Provide the [x, y] coordinate of the cell's center where the given text is located.  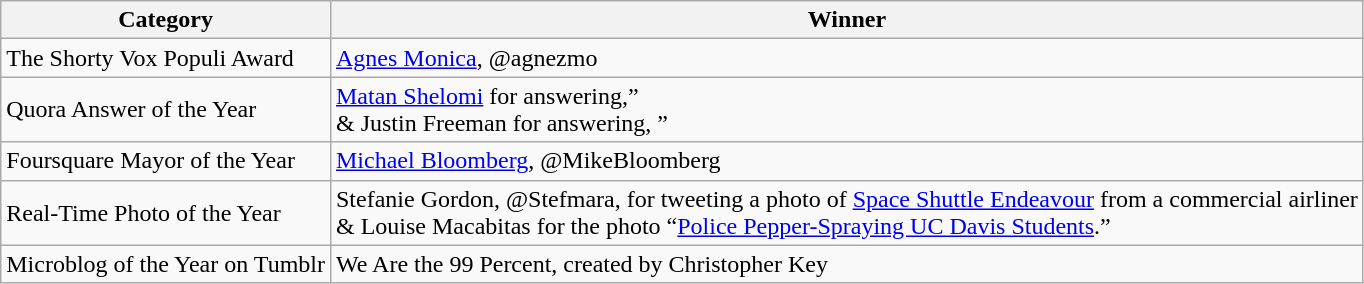
We Are the 99 Percent, created by Christopher Key [846, 264]
Microblog of the Year on Tumblr [166, 264]
Real-Time Photo of the Year [166, 212]
Winner [846, 20]
Foursquare Mayor of the Year [166, 161]
Category [166, 20]
Michael Bloomberg, @MikeBloomberg [846, 161]
The Shorty Vox Populi Award [166, 58]
Quora Answer of the Year [166, 110]
Matan Shelomi for answering,”& Justin Freeman for answering, ” [846, 110]
Agnes Monica, @agnezmo [846, 58]
